Find where the given text appears and provide that cell's center as [X, Y] coordinate. 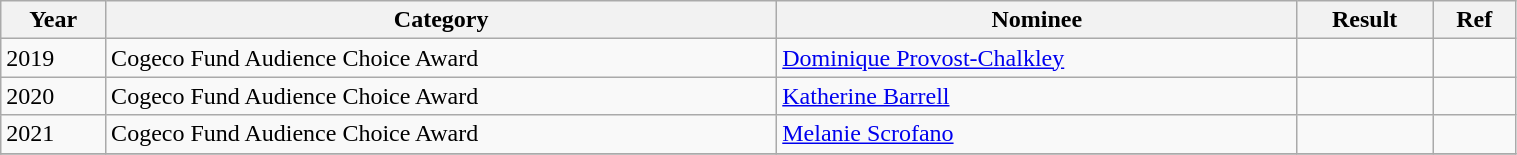
Dominique Provost-Chalkley [1037, 58]
Result [1365, 20]
Year [54, 20]
2020 [54, 96]
Katherine Barrell [1037, 96]
Melanie Scrofano [1037, 134]
Category [442, 20]
2021 [54, 134]
Ref [1474, 20]
2019 [54, 58]
Nominee [1037, 20]
